Identify which cell holds the provided text, then report its [x, y] central coordinate. 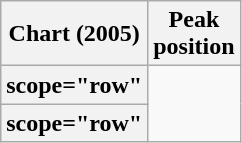
Chart (2005) [74, 34]
Peakposition [194, 34]
